Return the [x, y] coordinate for the center point of the cell that contains the specified text.  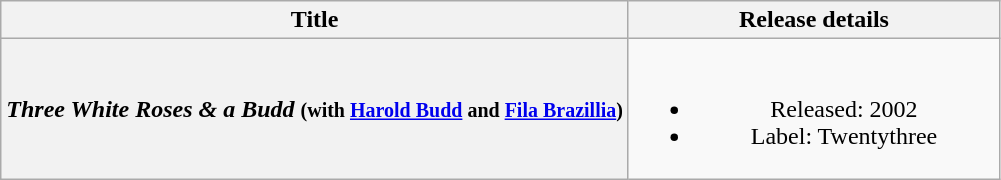
Title [315, 20]
Three White Roses & a Budd (with Harold Budd and Fila Brazillia) [315, 109]
Release details [814, 20]
Released: 2002Label: Twentythree [814, 109]
